Output the [X, Y] coordinate of the center of the cell containing the given text.  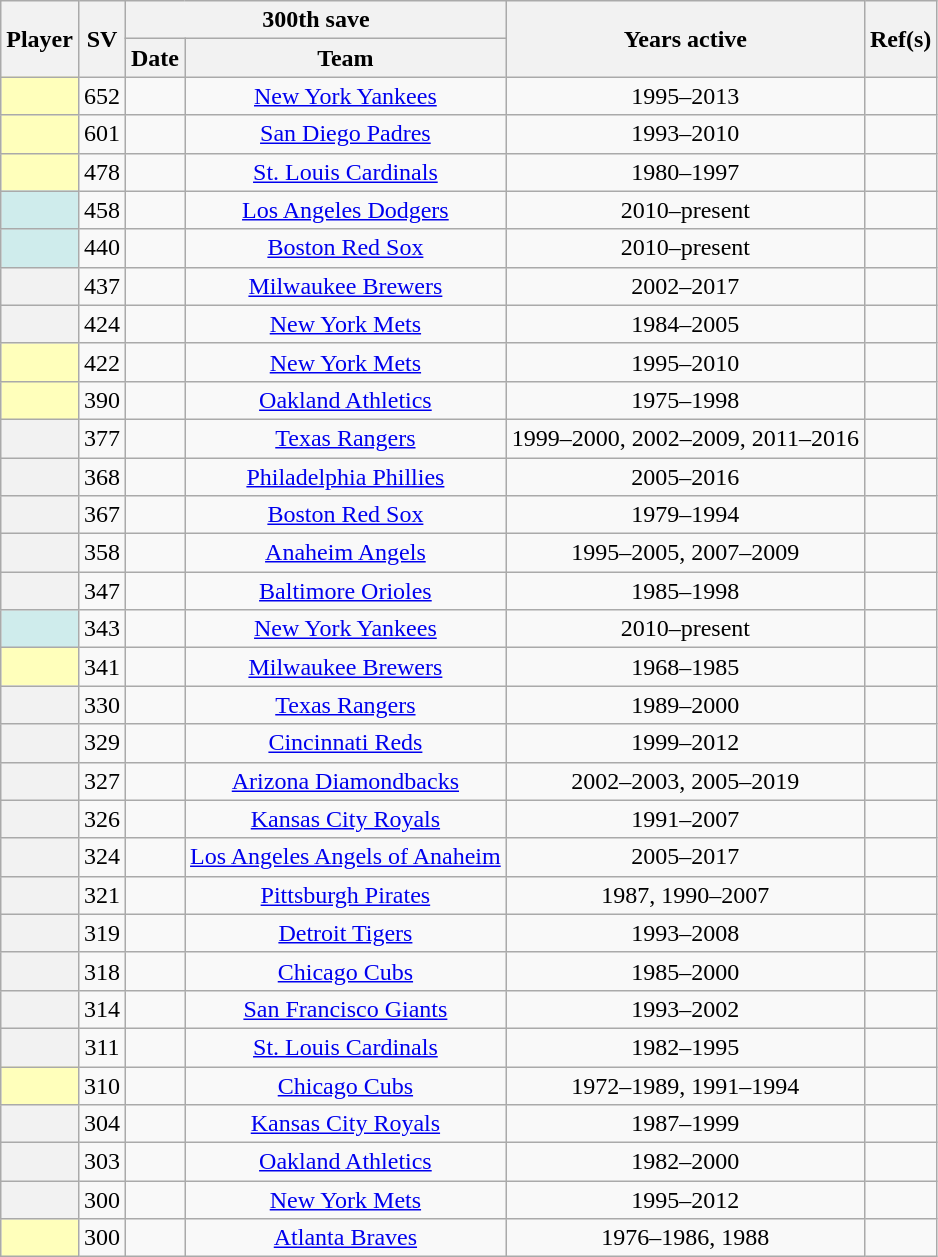
321 [102, 895]
478 [102, 172]
422 [102, 362]
Player [40, 39]
1999–2012 [685, 743]
1976–1986, 1988 [685, 1238]
1985–2000 [685, 971]
1995–2005, 2007–2009 [685, 553]
Detroit Tigers [346, 933]
358 [102, 553]
390 [102, 400]
440 [102, 248]
601 [102, 134]
319 [102, 933]
2005–2016 [685, 477]
1968–1985 [685, 667]
Los Angeles Dodgers [346, 210]
Years active [685, 39]
343 [102, 629]
329 [102, 743]
San Diego Padres [346, 134]
Team [346, 58]
1985–1998 [685, 591]
2005–2017 [685, 857]
Atlanta Braves [346, 1238]
1995–2012 [685, 1200]
341 [102, 667]
304 [102, 1124]
1987–1999 [685, 1124]
377 [102, 438]
1979–1994 [685, 515]
1989–2000 [685, 705]
1975–1998 [685, 400]
347 [102, 591]
311 [102, 1047]
310 [102, 1085]
2002–2003, 2005–2019 [685, 781]
424 [102, 324]
458 [102, 210]
368 [102, 477]
1995–2010 [685, 362]
314 [102, 1009]
330 [102, 705]
1995–2013 [685, 96]
SV [102, 39]
Anaheim Angels [346, 553]
1982–1995 [685, 1047]
1987, 1990–2007 [685, 895]
1993–2008 [685, 933]
437 [102, 286]
Arizona Diamondbacks [346, 781]
Philadelphia Phillies [346, 477]
1972–1989, 1991–1994 [685, 1085]
Baltimore Orioles [346, 591]
652 [102, 96]
318 [102, 971]
1984–2005 [685, 324]
1980–1997 [685, 172]
Ref(s) [900, 39]
Los Angeles Angels of Anaheim [346, 857]
Cincinnati Reds [346, 743]
Pittsburgh Pirates [346, 895]
1999–2000, 2002–2009, 2011–2016 [685, 438]
367 [102, 515]
1993–2010 [685, 134]
1991–2007 [685, 819]
300th save [316, 20]
2002–2017 [685, 286]
1982–2000 [685, 1162]
324 [102, 857]
327 [102, 781]
San Francisco Giants [346, 1009]
326 [102, 819]
303 [102, 1162]
Date [156, 58]
1993–2002 [685, 1009]
